Scan for the cell matching the given text and deliver its [X, Y] coordinate at center. 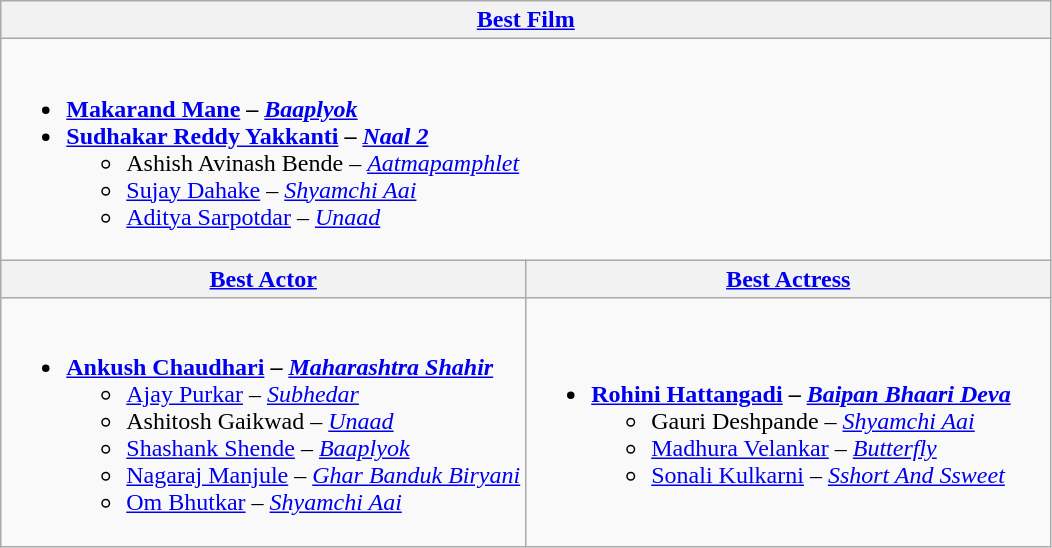
Rohini Hattangadi – Baipan Bhaari DevaGauri Deshpande – Shyamchi AaiMadhura Velankar – ButterflySonali Kulkarni – Sshort And Ssweet [788, 422]
Makarand Mane – BaaplyokSudhakar Reddy Yakkanti – Naal 2Ashish Avinash Bende – AatmapamphletSujay Dahake – Shyamchi AaiAditya Sarpotdar – Unaad [526, 150]
Best Actress [788, 279]
Best Film [526, 20]
Best Actor [264, 279]
